Determine the [x, y] coordinate at the center of the cell enclosing the given text.  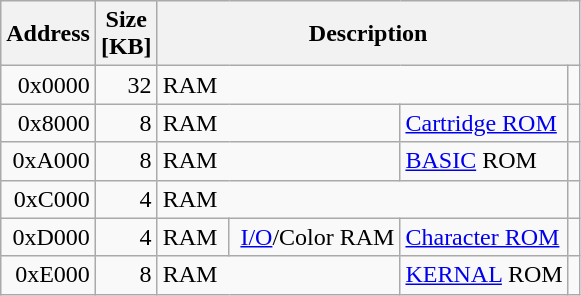
0xD000 [48, 237]
Cartridge ROM [484, 123]
Description [368, 34]
0xA000 [48, 161]
BASIC ROM [484, 161]
Size[KB] [126, 34]
Address [48, 34]
I/O/Color RAM [314, 237]
32 [126, 85]
KERNAL ROM [484, 275]
0xC000 [48, 199]
Character ROM [484, 237]
0x8000 [48, 123]
0x0000 [48, 85]
0xE000 [48, 275]
